Return the [X, Y] coordinate for the center point of the cell that contains the specified text.  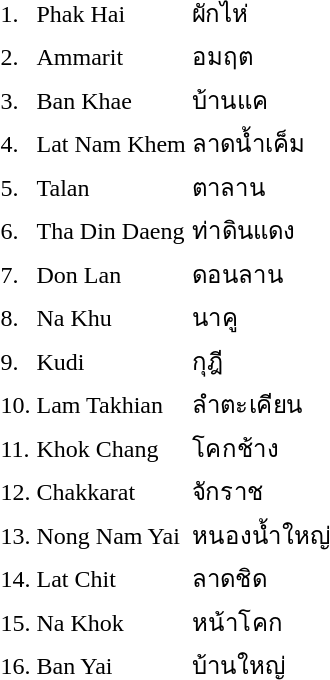
Lam Takhian [111, 404]
Ban Khae [111, 100]
Kudi [111, 361]
Don Lan [111, 274]
Ammarit [111, 56]
Na Khok [111, 622]
Nong Nam Yai [111, 535]
Na Khu [111, 318]
Chakkarat [111, 492]
Khok Chang [111, 448]
Lat Nam Khem [111, 144]
Tha Din Daeng [111, 230]
Lat Chit [111, 578]
Talan [111, 187]
